Provide the [X, Y] coordinate of the cell's center where the given text is located.  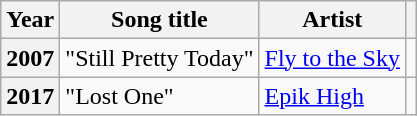
2017 [30, 96]
Artist [332, 20]
Fly to the Sky [332, 58]
2007 [30, 58]
"Still Pretty Today" [160, 58]
Epik High [332, 96]
Song title [160, 20]
"Lost One" [160, 96]
Year [30, 20]
